Locate the cell with the specified text and output its [X, Y] center coordinate. 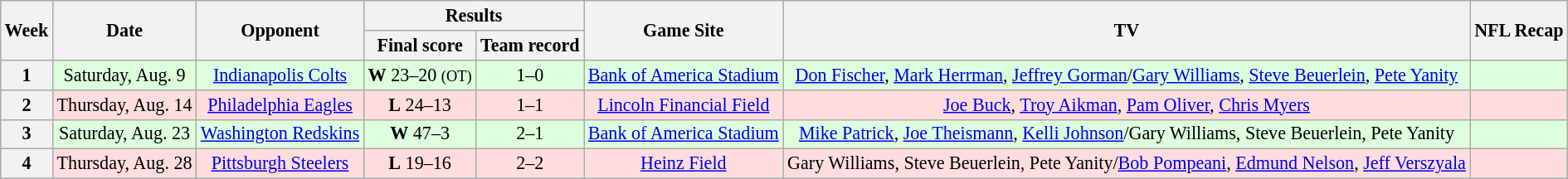
L 24–13 [420, 104]
Thursday, Aug. 28 [124, 164]
TV [1127, 31]
Washington Redskins [280, 134]
Saturday, Aug. 23 [124, 134]
L 19–16 [420, 164]
Team record [530, 46]
NFL Recap [1519, 31]
W 23–20 (OT) [420, 75]
Mike Patrick, Joe Theismann, Kelli Johnson/Gary Williams, Steve Beuerlein, Pete Yanity [1127, 134]
Results [473, 16]
4 [27, 164]
3 [27, 134]
Date [124, 31]
1–1 [530, 104]
Week [27, 31]
2–2 [530, 164]
Opponent [280, 31]
2–1 [530, 134]
Final score [420, 46]
2 [27, 104]
Thursday, Aug. 14 [124, 104]
Philadelphia Eagles [280, 104]
W 47–3 [420, 134]
Lincoln Financial Field [684, 104]
Saturday, Aug. 9 [124, 75]
Game Site [684, 31]
Don Fischer, Mark Herrman, Jeffrey Gorman/Gary Williams, Steve Beuerlein, Pete Yanity [1127, 75]
Heinz Field [684, 164]
Indianapolis Colts [280, 75]
Joe Buck, Troy Aikman, Pam Oliver, Chris Myers [1127, 104]
Gary Williams, Steve Beuerlein, Pete Yanity/Bob Pompeani, Edmund Nelson, Jeff Verszyala [1127, 164]
1 [27, 75]
Pittsburgh Steelers [280, 164]
1–0 [530, 75]
